Search for the cell housing the specified text and yield its [X, Y] center coordinate. 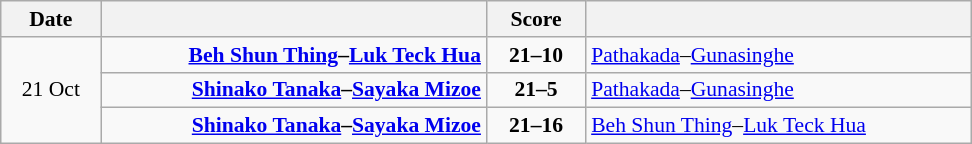
21–16 [536, 126]
Date [51, 19]
21–10 [536, 55]
21–5 [536, 90]
Score [536, 19]
21 Oct [51, 90]
